Identify which cell holds the provided text, then report its [X, Y] central coordinate. 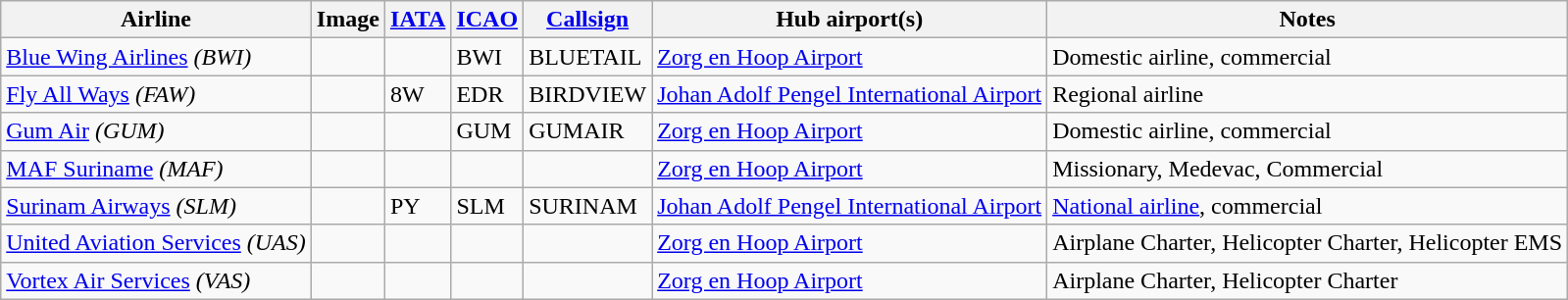
SURINAM [588, 206]
BIRDVIEW [588, 94]
GUM [487, 131]
MAF Suriname (MAF) [157, 169]
Vortex Air Services (VAS) [157, 280]
Airplane Charter, Helicopter Charter [1308, 280]
Airplane Charter, Helicopter Charter, Helicopter EMS [1308, 243]
Fly All Ways (FAW) [157, 94]
ICAO [487, 20]
BWI [487, 57]
BLUETAIL [588, 57]
Callsign [588, 20]
SLM [487, 206]
Blue Wing Airlines (BWI) [157, 57]
Image [347, 20]
Regional airline [1308, 94]
Hub airport(s) [849, 20]
Missionary, Medevac, Commercial [1308, 169]
8W [418, 94]
National airline, commercial [1308, 206]
Surinam Airways (SLM) [157, 206]
GUMAIR [588, 131]
United Aviation Services (UAS) [157, 243]
IATA [418, 20]
Gum Air (GUM) [157, 131]
Airline [157, 20]
EDR [487, 94]
Notes [1308, 20]
PY [418, 206]
